From the cell containing the given text, extract its center point as [X, Y] coordinate. 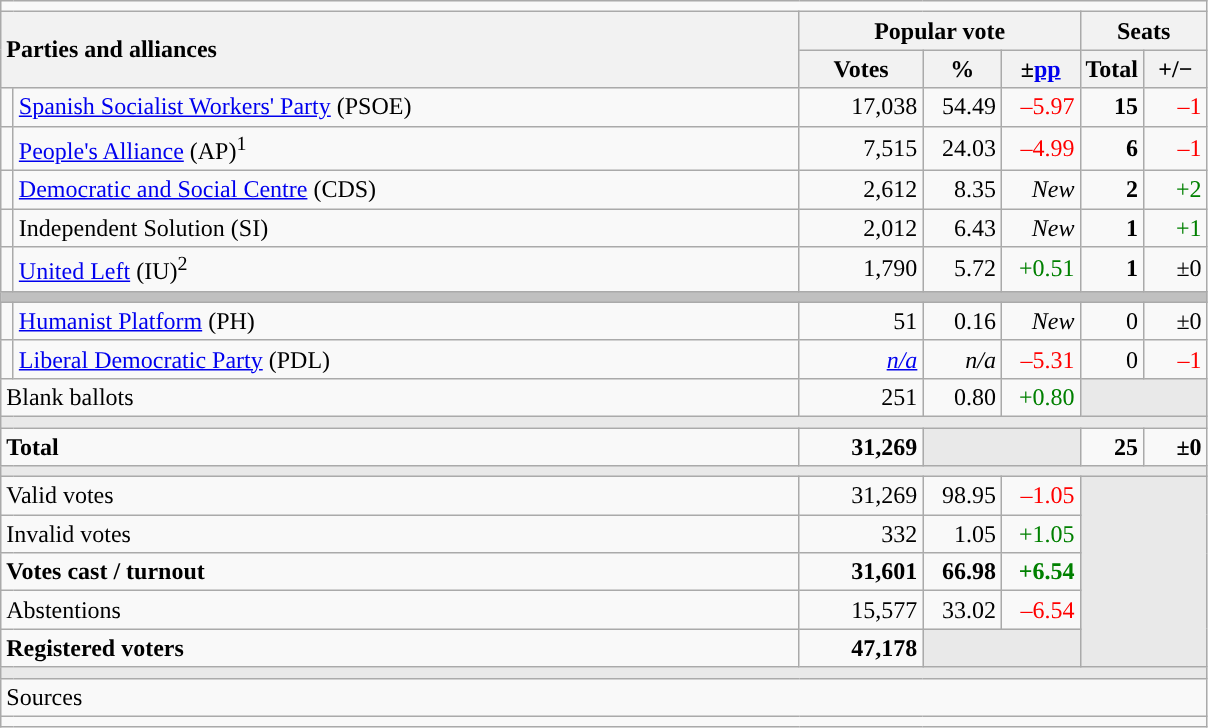
5.72 [962, 270]
15,577 [861, 610]
66.98 [962, 572]
7,515 [861, 148]
47,178 [861, 648]
6.43 [962, 228]
98.95 [962, 496]
Seats [1144, 31]
±pp [1040, 69]
+0.51 [1040, 270]
332 [861, 534]
Popular vote [940, 31]
Democratic and Social Centre (CDS) [406, 190]
Registered voters [400, 648]
0.80 [962, 397]
15 [1112, 107]
33.02 [962, 610]
2 [1112, 190]
51 [861, 321]
+6.54 [1040, 572]
1,790 [861, 270]
Invalid votes [400, 534]
+/− [1176, 69]
Liberal Democratic Party (PDL) [406, 359]
United Left (IU)2 [406, 270]
251 [861, 397]
–5.97 [1040, 107]
People's Alliance (AP)1 [406, 148]
54.49 [962, 107]
Humanist Platform (PH) [406, 321]
1.05 [962, 534]
–1.05 [1040, 496]
–6.54 [1040, 610]
0.16 [962, 321]
24.03 [962, 148]
Spanish Socialist Workers' Party (PSOE) [406, 107]
6 [1112, 148]
Abstentions [400, 610]
+1 [1176, 228]
Valid votes [400, 496]
+1.05 [1040, 534]
Votes cast / turnout [400, 572]
31,601 [861, 572]
25 [1112, 447]
8.35 [962, 190]
–5.31 [1040, 359]
% [962, 69]
2,612 [861, 190]
+0.80 [1040, 397]
Votes [861, 69]
–4.99 [1040, 148]
Blank ballots [400, 397]
+2 [1176, 190]
17,038 [861, 107]
Independent Solution (SI) [406, 228]
Parties and alliances [400, 50]
2,012 [861, 228]
Sources [604, 697]
